Determine the [x, y] coordinate at the center of the cell enclosing the given text.  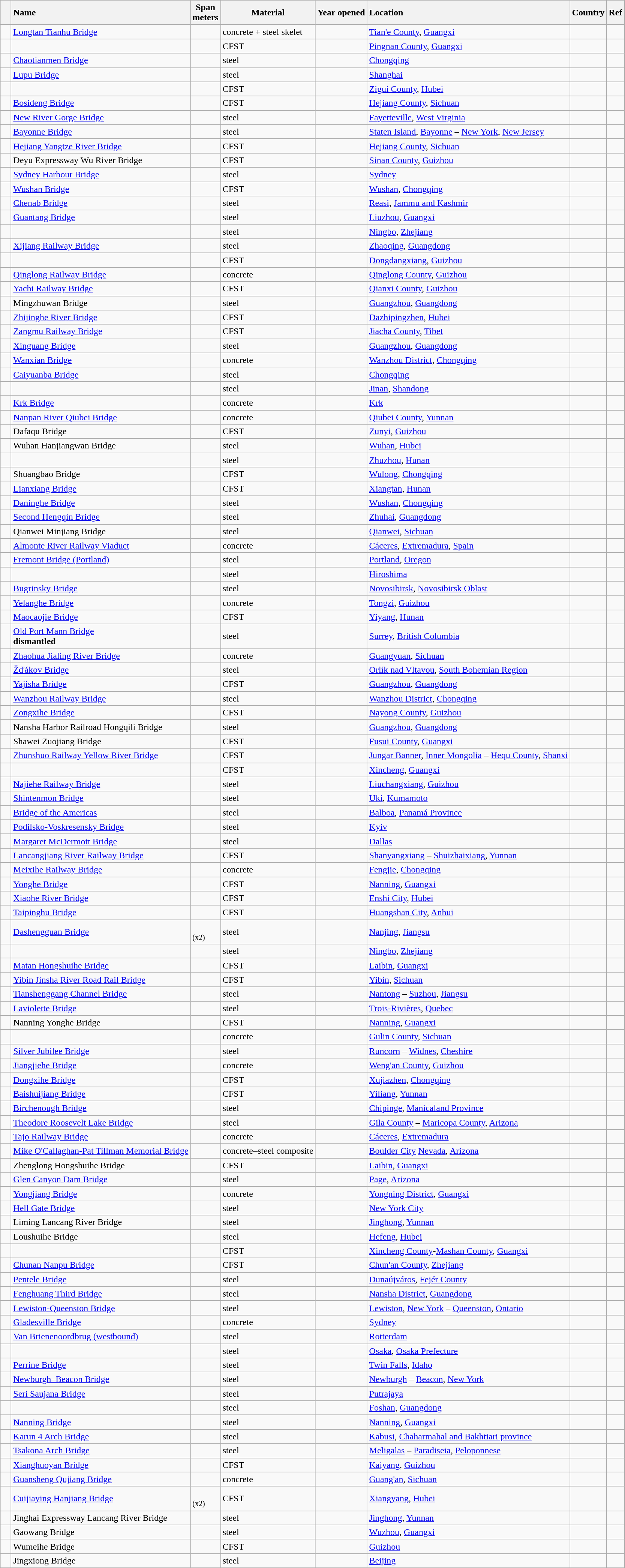
Almonte River Railway Viaduct [101, 546]
Yelanghe Bridge [101, 603]
Yachi Railway Bridge [101, 289]
Jinghai Expressway Lancang River Bridge [101, 1518]
Gulin County, Sichuan [469, 1037]
Tajo Railway Bridge [101, 1137]
Lupu Bridge [101, 75]
Xiaohe River Bridge [101, 898]
Rotterdam [469, 1336]
Enshi City, Hubei [469, 898]
Xianghuoyan Bridge [101, 1465]
Osaka, Osaka Prefecture [469, 1351]
Orlík nad Vltavou, South Bohemian Region [469, 670]
Wuhan Hanjiangwan Bridge [101, 446]
Perrine Bridge [101, 1365]
Chunan Nanpu Bridge [101, 1265]
Zangmu Railway Bridge [101, 331]
Kaiyang, Guizhou [469, 1465]
Nayong County, Guizhou [469, 713]
Pingnan County, Guangxi [469, 46]
Karun 4 Arch Bridge [101, 1436]
New York City [469, 1208]
Pentele Bridge [101, 1279]
Xincheng County-Mashan County, Guangxi [469, 1251]
Boulder City Nevada, Arizona [469, 1151]
Jinan, Shandong [469, 388]
Zhuzhou, Hunan [469, 460]
Žďákov Bridge [101, 670]
Portland, Oregon [469, 560]
Nansha District, Guangdong [469, 1294]
Shintenmon Bridge [101, 798]
Daninghe Bridge [101, 503]
Krk [469, 403]
Yajisha Bridge [101, 684]
Runcorn – Widnes, Cheshire [469, 1051]
Yongning District, Guangxi [469, 1194]
Guansheng Qujiang Bridge [101, 1479]
Putrajaya [469, 1394]
Caiyuanba Bridge [101, 374]
Podilsko-Voskresensky Bridge [101, 827]
Silver Jubilee Bridge [101, 1051]
Country [588, 13]
Qianxi County, Guizhou [469, 289]
Van Brienenoordbrug (westbound) [101, 1336]
Qiubei County, Yunnan [469, 417]
Nanjing, Jiangsu [469, 932]
Newburgh–Beacon Bridge [101, 1379]
Nanning Bridge [101, 1422]
Zhijinghe River Bridge [101, 317]
Theodore Roosevelt Lake Bridge [101, 1122]
Hell Gate Bridge [101, 1208]
Yibin Jinsha River Road Rail Bridge [101, 980]
Ref [616, 13]
Chun'an County, Zhejiang [469, 1265]
Zhaohua Jialing River Bridge [101, 656]
Mike O'Callaghan-Pat Tillman Memorial Bridge [101, 1151]
Wuhan, Hubei [469, 446]
Staten Island, Bayonne – New York, New Jersey [469, 132]
Surrey, British Columbia [469, 636]
Nantong – Suzhou, Jiangsu [469, 994]
Fenghuang Third Bridge [101, 1294]
Dashengguan Bridge [101, 932]
Shanghai [469, 75]
Guantang Bridge [101, 217]
Longtan Tianhu Bridge [101, 32]
Bridge of the Americas [101, 812]
Wanzhou Railway Bridge [101, 699]
Hejiang Yangtze River Bridge [101, 146]
Weng'an County, Guizhou [469, 1065]
Jingxiong Bridge [101, 1561]
Bosideng Bridge [101, 103]
Cáceres, Extremadura, Spain [469, 546]
Balboa, Panamá Province [469, 812]
Hefeng, Hubei [469, 1237]
Zigui County, Hubei [469, 89]
Dallas [469, 841]
Zhenglong Hongshuihe Bridge [101, 1165]
Nanning Yonghe Bridge [101, 1022]
Wuzhou, Guangxi [469, 1532]
Dazhipingzhen, Hubei [469, 317]
Qianwei, Sichuan [469, 531]
Sydney Harbour Bridge [101, 174]
Liuchangxiang, Guizhou [469, 784]
Tian'e County, Guangxi [469, 32]
Zongxihe Bridge [101, 713]
Jungar Banner, Inner Mongolia – Hequ County, Shanxi [469, 756]
Gila County – Maricopa County, Arizona [469, 1122]
Fusui County, Guangxi [469, 741]
Laviolette Bridge [101, 1008]
Baishuijiang Bridge [101, 1094]
Zunyi, Guizhou [469, 432]
Meligalas – Paradiseia, Peloponnese [469, 1451]
Yibin, Sichuan [469, 980]
Page, Arizona [469, 1180]
Krk Bridge [101, 403]
Location [469, 13]
Material [268, 13]
concrete + steel skelet [268, 32]
Xiangyang, Hubei [469, 1498]
Wanxian Bridge [101, 360]
Fayetteville, West Virginia [469, 117]
Yongjiang Bridge [101, 1194]
Wulong, Chongqing [469, 474]
Guangyuan, Sichuan [469, 656]
Maocaojie Bridge [101, 617]
Liuzhou, Guangxi [469, 217]
Xinguang Bridge [101, 346]
Shanyangxiang – Shuizhaixiang, Yunnan [469, 855]
Taipinghu Bridge [101, 913]
Novosibirsk, Novosibirsk Oblast [469, 588]
Loushuihe Bridge [101, 1237]
Mingzhuwan Bridge [101, 303]
Gaowang Bridge [101, 1532]
Tsakona Arch Bridge [101, 1451]
Guizhou [469, 1546]
Spanmeters [205, 13]
Bugrinsky Bridge [101, 588]
Tongzi, Guizhou [469, 603]
New River Gorge Bridge [101, 117]
Hiroshima [469, 574]
Cuijiaying Hanjiang Bridge [101, 1498]
Yiyang, Hunan [469, 617]
Cáceres, Extremadura [469, 1137]
Year opened [341, 13]
Chipinge, Manicaland Province [469, 1108]
Dafaqu Bridge [101, 432]
Huangshan City, Anhui [469, 913]
Old Port Mann Bridgedismantled [101, 636]
Liming Lancang River Bridge [101, 1222]
Shuangbao Bridge [101, 474]
Yonghe Bridge [101, 884]
Zhuhai, Guangdong [469, 517]
Chaotianmen Bridge [101, 60]
concrete–steel composite [268, 1151]
Reasi, Jammu and Kashmir [469, 203]
Xujiazhen, Chongqing [469, 1079]
Birchenough Bridge [101, 1108]
Shawei Zuojiang Bridge [101, 741]
Lewiston-Queenston Bridge [101, 1308]
Kyiv [469, 827]
Second Hengqin Bridge [101, 517]
Lewiston, New York – Queenston, Ontario [469, 1308]
Margaret McDermott Bridge [101, 841]
Kabusi, Chaharmahal and Bakhtiari province [469, 1436]
Zhaoqing, Guangdong [469, 246]
Meixihe Railway Bridge [101, 869]
Dunaújváros, Fejér County [469, 1279]
Sinan County, Guizhou [469, 160]
Qianwei Minjiang Bridge [101, 531]
Name [101, 13]
Xijiang Railway Bridge [101, 246]
Najiehe Railway Bridge [101, 784]
Fengjie, Chongqing [469, 869]
Tianshenggang Channel Bridge [101, 994]
Qinglong Railway Bridge [101, 274]
Guang'an, Sichuan [469, 1479]
Nansha Harbor Railroad Hongqili Bridge [101, 727]
Wumeihe Bridge [101, 1546]
Newburgh – Beacon, New York [469, 1379]
Beijing [469, 1561]
Dongxihe Bridge [101, 1079]
Dongdangxiang, Guizhou [469, 260]
Trois-Rivières, Quebec [469, 1008]
Twin Falls, Idaho [469, 1365]
Jiacha County, Tibet [469, 331]
Zhunshuo Railway Yellow River Bridge [101, 756]
Yiliang, Yunnan [469, 1094]
Chenab Bridge [101, 203]
Nanpan River Qiubei Bridge [101, 417]
Deyu Expressway Wu River Bridge [101, 160]
Bayonne Bridge [101, 132]
Glen Canyon Dam Bridge [101, 1180]
Qinglong County, Guizhou [469, 274]
Lianxiang Bridge [101, 489]
Seri Saujana Bridge [101, 1394]
Wushan Bridge [101, 189]
Gladesville Bridge [101, 1322]
Lancangjiang River Railway Bridge [101, 855]
Fremont Bridge (Portland) [101, 560]
Jiangjiehe Bridge [101, 1065]
Uki, Kumamoto [469, 798]
Xincheng, Guangxi [469, 770]
Xiangtan, Hunan [469, 489]
Foshan, Guangdong [469, 1408]
Matan Hongshuihe Bridge [101, 965]
